From the cell containing the given text, extract its center point as [X, Y] coordinate. 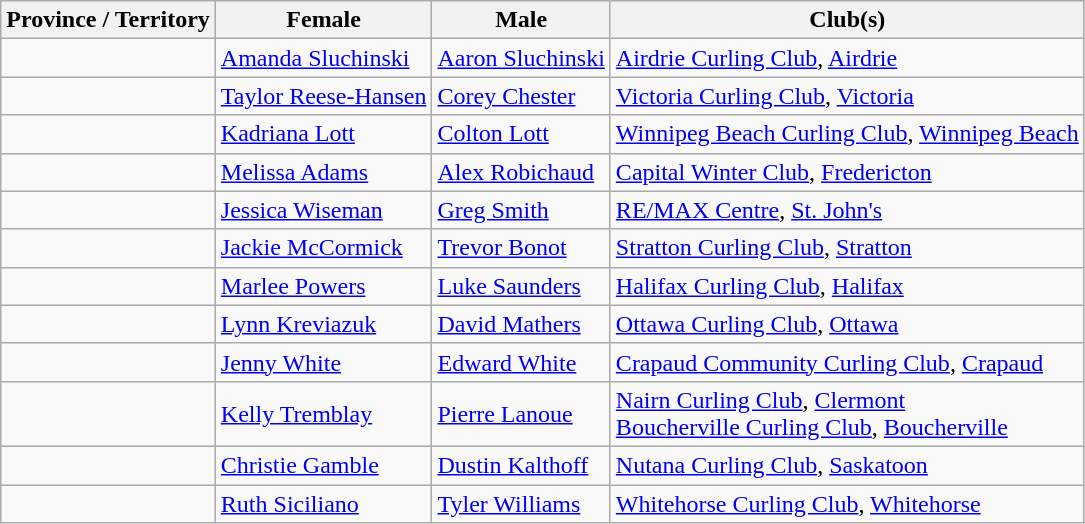
Pierre Lanoue [521, 414]
Club(s) [847, 20]
Jenny White [324, 362]
Kelly Tremblay [324, 414]
Winnipeg Beach Curling Club, Winnipeg Beach [847, 134]
Lynn Kreviazuk [324, 324]
Marlee Powers [324, 286]
Colton Lott [521, 134]
Dustin Kalthoff [521, 465]
Corey Chester [521, 96]
Alex Robichaud [521, 172]
Edward White [521, 362]
Ottawa Curling Club, Ottawa [847, 324]
Nairn Curling Club, ClermontBoucherville Curling Club, Boucherville [847, 414]
Ruth Siciliano [324, 503]
Stratton Curling Club, Stratton [847, 248]
Victoria Curling Club, Victoria [847, 96]
Jackie McCormick [324, 248]
Male [521, 20]
Halifax Curling Club, Halifax [847, 286]
Trevor Bonot [521, 248]
Aaron Sluchinski [521, 58]
Melissa Adams [324, 172]
Nutana Curling Club, Saskatoon [847, 465]
RE/MAX Centre, St. John's [847, 210]
Christie Gamble [324, 465]
Female [324, 20]
Luke Saunders [521, 286]
Kadriana Lott [324, 134]
Airdrie Curling Club, Airdrie [847, 58]
David Mathers [521, 324]
Taylor Reese-Hansen [324, 96]
Jessica Wiseman [324, 210]
Crapaud Community Curling Club, Crapaud [847, 362]
Amanda Sluchinski [324, 58]
Greg Smith [521, 210]
Whitehorse Curling Club, Whitehorse [847, 503]
Capital Winter Club, Fredericton [847, 172]
Province / Territory [108, 20]
Tyler Williams [521, 503]
